Capture the cell that displays the provided text and extract its (X, Y) central coordinate. 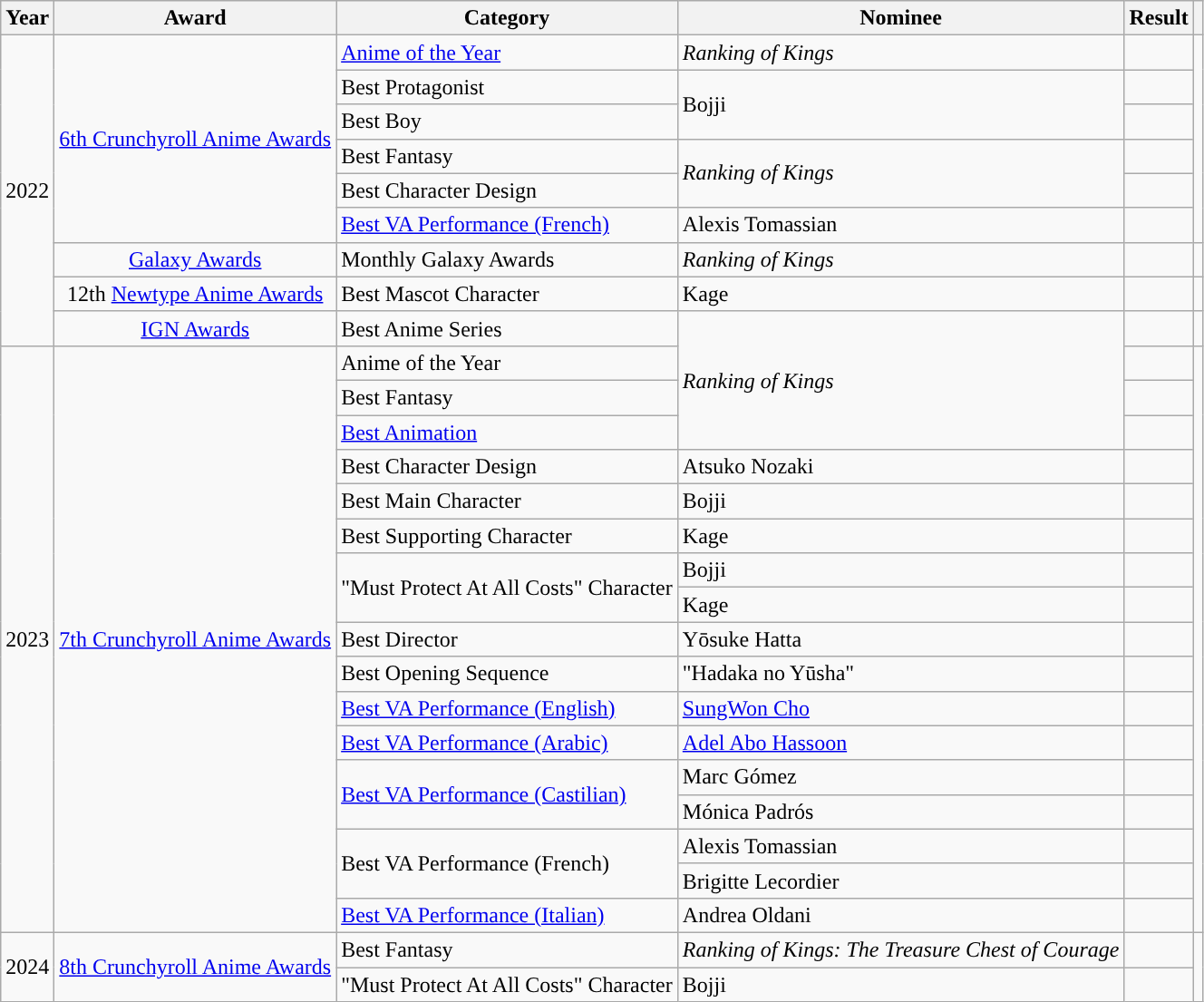
Brigitte Lecordier (901, 880)
6th Crunchyroll Anime Awards (196, 139)
Best VA Performance (Italian) (508, 915)
Marc Gómez (901, 777)
Mónica Padrós (901, 812)
Yōsuke Hatta (901, 639)
Best Director (508, 639)
12th Newtype Anime Awards (196, 294)
Result (1159, 18)
2023 (27, 638)
SungWon Cho (901, 708)
Best Boy (508, 122)
Best VA Performance (Arabic) (508, 743)
Best Main Character (508, 501)
Atsuko Nozaki (901, 467)
Monthly Galaxy Awards (508, 259)
Best Anime Series (508, 328)
"Hadaka no Yūsha" (901, 674)
Nominee (901, 18)
Year (27, 18)
Best Supporting Character (508, 536)
Andrea Oldani (901, 915)
2022 (27, 190)
Best Animation (508, 433)
7th Crunchyroll Anime Awards (196, 638)
Best Opening Sequence (508, 674)
Best Mascot Character (508, 294)
Ranking of Kings: The Treasure Chest of Courage (901, 949)
Category (508, 18)
Adel Abo Hassoon (901, 743)
Award (196, 18)
8th Crunchyroll Anime Awards (196, 967)
Galaxy Awards (196, 259)
2024 (27, 967)
IGN Awards (196, 328)
Best VA Performance (English) (508, 708)
Best Protagonist (508, 87)
Best VA Performance (Castilian) (508, 794)
